Provide the (x, y) coordinate of the cell's center where the given text is located.  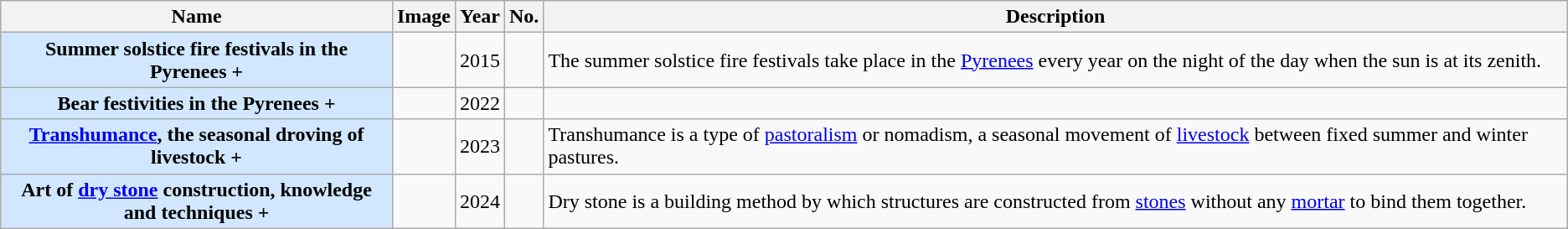
2022 (479, 103)
Year (479, 17)
Transhumance is a type of pastoralism or nomadism, a seasonal movement of livestock between fixed summer and winter pastures. (1055, 146)
Name (197, 17)
Dry stone is a building method by which structures are constructed from stones without any mortar to bind them together. (1055, 201)
2024 (479, 201)
Transhumance, the seasonal droving of livestock + (197, 146)
Image (424, 17)
2015 (479, 60)
The summer solstice fire festivals take place in the Pyrenees every year on the night of the day when the sun is at its zenith. (1055, 60)
2023 (479, 146)
Bear festivities in the Pyrenees + (197, 103)
Art of dry stone construction, knowledge and techniques + (197, 201)
Summer solstice fire festivals in the Pyrenees + (197, 60)
No. (524, 17)
Description (1055, 17)
